Pinpoint the cell where the given text exists, returning its [X, Y] midpoint coordinate. 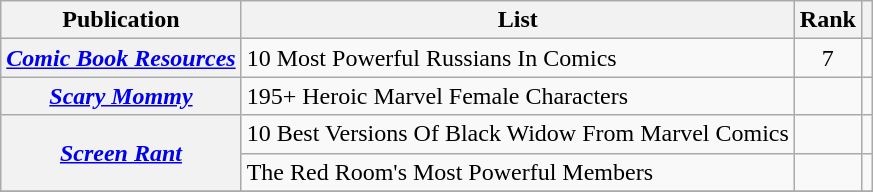
The Red Room's Most Powerful Members [518, 172]
7 [828, 58]
List [518, 20]
10 Most Powerful Russians In Comics [518, 58]
Scary Mommy [121, 96]
Comic Book Resources [121, 58]
Screen Rant [121, 153]
Rank [828, 20]
Publication [121, 20]
10 Best Versions Of Black Widow From Marvel Comics [518, 134]
195+ Heroic Marvel Female Characters [518, 96]
